Extract the (x, y) coordinate from the center of the cell holding the provided text.  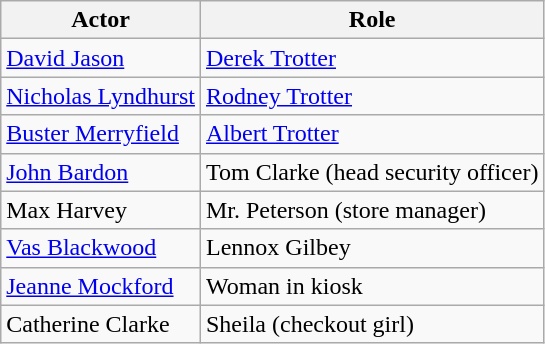
John Bardon (101, 172)
Tom Clarke (head security officer) (372, 172)
Jeanne Mockford (101, 286)
Derek Trotter (372, 58)
Max Harvey (101, 210)
Nicholas Lyndhurst (101, 96)
Rodney Trotter (372, 96)
Role (372, 20)
David Jason (101, 58)
Buster Merryfield (101, 134)
Catherine Clarke (101, 324)
Sheila (checkout girl) (372, 324)
Vas Blackwood (101, 248)
Lennox Gilbey (372, 248)
Mr. Peterson (store manager) (372, 210)
Actor (101, 20)
Woman in kiosk (372, 286)
Albert Trotter (372, 134)
